Output the [x, y] coordinate of the center of the cell containing the given text.  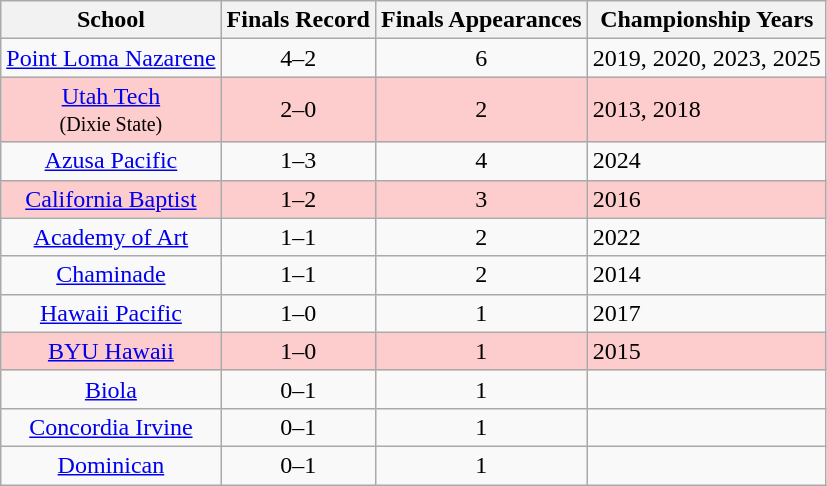
School [111, 20]
1–2 [298, 199]
Azusa Pacific [111, 161]
Dominican [111, 465]
2019, 2020, 2023, 2025 [706, 58]
Hawaii Pacific [111, 313]
Championship Years [706, 20]
Finals Appearances [481, 20]
Chaminade [111, 275]
2017 [706, 313]
4–2 [298, 58]
Point Loma Nazarene [111, 58]
2022 [706, 237]
Finals Record [298, 20]
2–0 [298, 110]
3 [481, 199]
6 [481, 58]
Concordia Irvine [111, 427]
1–3 [298, 161]
2015 [706, 351]
California Baptist [111, 199]
4 [481, 161]
Biola [111, 389]
BYU Hawaii [111, 351]
2013, 2018 [706, 110]
2016 [706, 199]
2024 [706, 161]
Academy of Art [111, 237]
Utah Tech(Dixie State) [111, 110]
2014 [706, 275]
